Capture the cell that displays the provided text and extract its [X, Y] central coordinate. 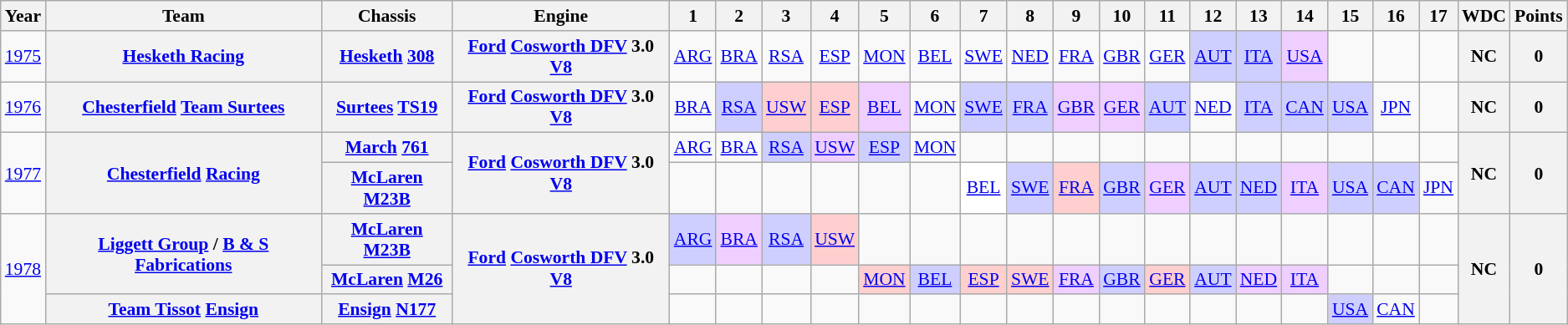
1975 [23, 57]
Team Tissot Ensign [184, 310]
Liggett Group / B & S Fabrications [184, 254]
5 [885, 16]
Hesketh 308 [387, 57]
17 [1438, 16]
Chesterfield Racing [184, 174]
15 [1350, 16]
March 761 [387, 148]
8 [1030, 16]
4 [835, 16]
Hesketh Racing [184, 57]
7 [983, 16]
Points [1539, 16]
10 [1122, 16]
13 [1259, 16]
Chassis [387, 16]
9 [1077, 16]
Team [184, 16]
Year [23, 16]
1976 [23, 107]
WDC [1484, 16]
Engine [561, 16]
14 [1305, 16]
Ensign N177 [387, 310]
3 [786, 16]
11 [1167, 16]
Surtees TS19 [387, 107]
12 [1213, 16]
Chesterfield Team Surtees [184, 107]
2 [739, 16]
McLaren M26 [387, 280]
1 [693, 16]
1978 [23, 269]
1977 [23, 174]
6 [935, 16]
16 [1396, 16]
